Return the (X, Y) coordinate for the center point of the cell that contains the specified text.  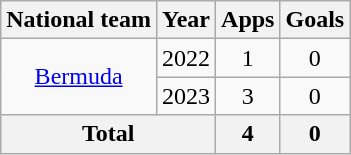
1 (248, 58)
Total (108, 134)
Year (186, 20)
2023 (186, 96)
Bermuda (79, 77)
4 (248, 134)
National team (79, 20)
Goals (315, 20)
Apps (248, 20)
3 (248, 96)
2022 (186, 58)
